Provide the [x, y] coordinate of the cell's center where the given text is located.  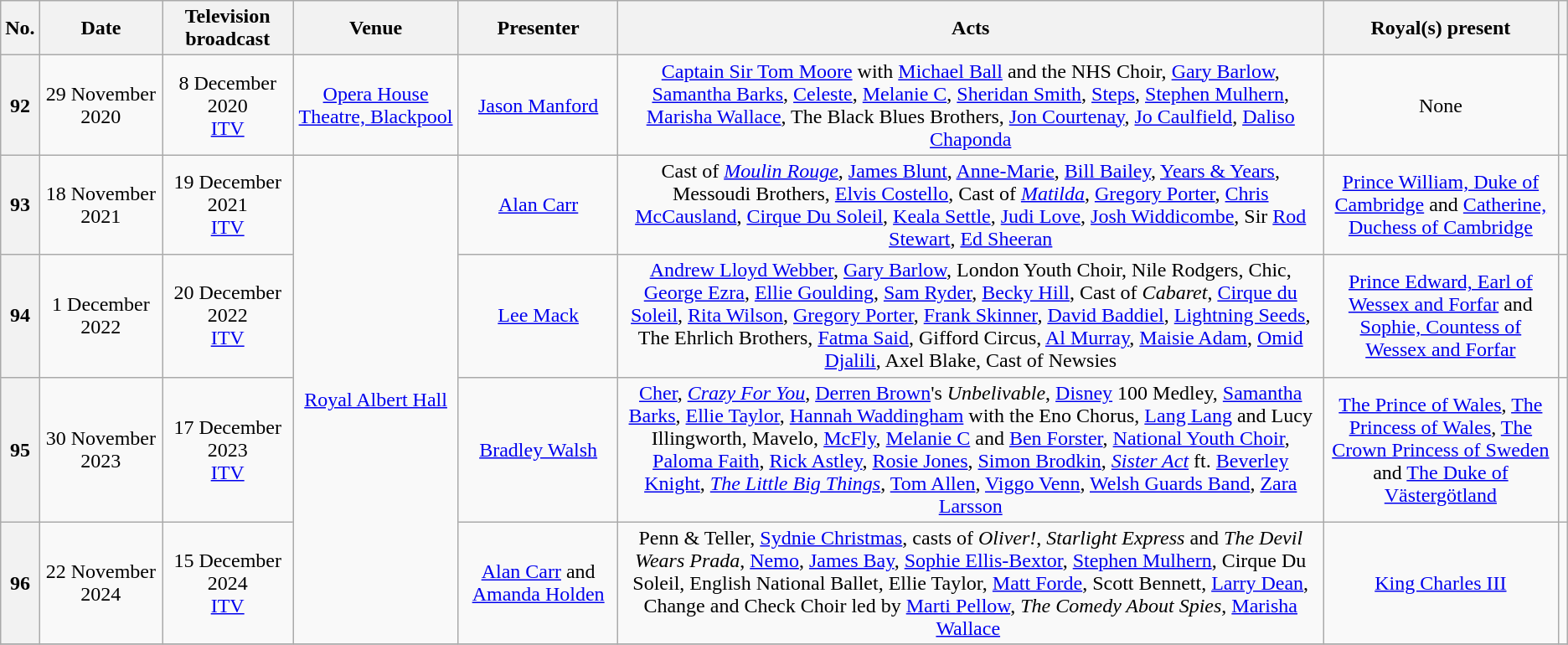
15 December 2024ITV [228, 583]
None [1441, 106]
1 December 2022 [101, 316]
Lee Mack [538, 316]
No. [20, 28]
Acts [971, 28]
Prince Edward, Earl of Wessex and Forfar and Sophie, Countess of Wessex and Forfar [1441, 316]
29 November 2020 [101, 106]
Venue [376, 28]
20 December 2022ITV [228, 316]
Royal(s) present [1441, 28]
96 [20, 583]
Royal Albert Hall [376, 400]
Alan Carr [538, 204]
King Charles III [1441, 583]
Presenter [538, 28]
Bradley Walsh [538, 449]
18 November 2021 [101, 204]
The Prince of Wales, The Princess of Wales, The Crown Princess of Sweden and The Duke of Västergötland [1441, 449]
92 [20, 106]
19 December 2021ITV [228, 204]
95 [20, 449]
17 December 2023ITV [228, 449]
93 [20, 204]
Date [101, 28]
22 November 2024 [101, 583]
Opera House Theatre, Blackpool [376, 106]
94 [20, 316]
Jason Manford [538, 106]
Television broadcast [228, 28]
Prince William, Duke of Cambridge and Catherine, Duchess of Cambridge [1441, 204]
30 November 2023 [101, 449]
8 December 2020ITV [228, 106]
Alan Carr and Amanda Holden [538, 583]
